Determine the [x, y] coordinate at the center of the cell enclosing the given text.  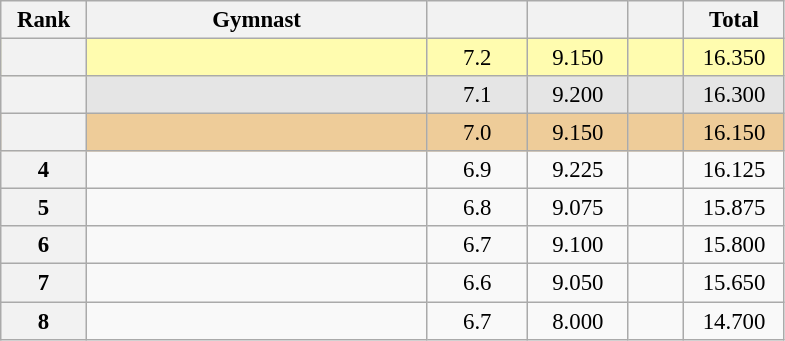
Total [734, 20]
15.650 [734, 283]
6.9 [478, 170]
Rank [44, 20]
7.0 [478, 133]
8.000 [578, 321]
8 [44, 321]
9.225 [578, 170]
9.200 [578, 95]
16.300 [734, 95]
6 [44, 245]
16.350 [734, 58]
9.075 [578, 208]
16.125 [734, 170]
6.6 [478, 283]
7.2 [478, 58]
4 [44, 170]
14.700 [734, 321]
15.875 [734, 208]
6.8 [478, 208]
5 [44, 208]
Gymnast [256, 20]
16.150 [734, 133]
7 [44, 283]
9.100 [578, 245]
15.800 [734, 245]
7.1 [478, 95]
9.050 [578, 283]
